Pinpoint the cell where the given text exists, returning its (X, Y) midpoint coordinate. 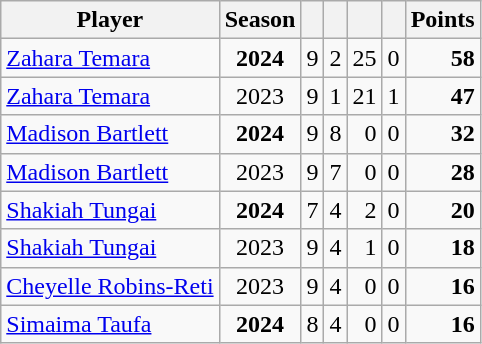
Points (442, 20)
58 (442, 58)
32 (442, 134)
Player (110, 20)
Simaima Taufa (110, 324)
25 (364, 58)
18 (442, 248)
47 (442, 96)
21 (364, 96)
Season (260, 20)
Cheyelle Robins-Reti (110, 286)
20 (442, 210)
28 (442, 172)
